Capture the cell that displays the provided text and extract its (X, Y) central coordinate. 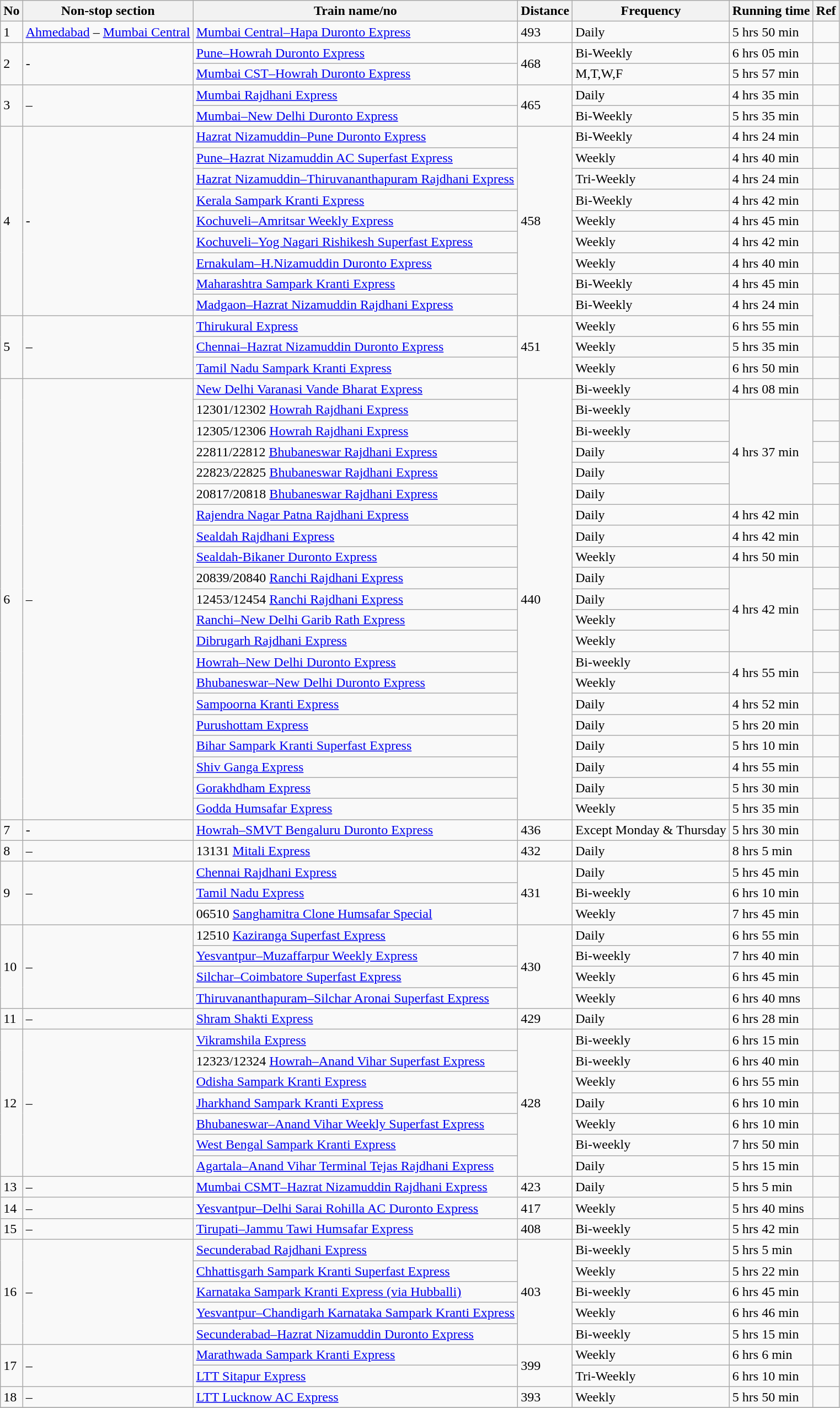
12453/12454 Ranchi Rajdhani Express (355, 599)
Hazrat Nizamuddin–Thiruvananthapuram Rajdhani Express (355, 179)
Yesvantpur–Chandigarh Karnataka Sampark Kranti Express (355, 1313)
493 (545, 32)
17 (12, 1366)
Chennai Rajdhani Express (355, 872)
5 hrs 57 min (771, 74)
15 (12, 1229)
7 hrs 40 min (771, 956)
5 (12, 347)
431 (545, 893)
No (12, 11)
Running time (771, 11)
Secunderabad–Hazrat Nizamuddin Duronto Express (355, 1334)
Sampoorna Kranti Express (355, 704)
Chennai–Hazrat Nizamuddin Duronto Express (355, 347)
LTT Sitapur Express (355, 1376)
Pune–Howrah Duronto Express (355, 53)
Ahmedabad – Mumbai Central (108, 32)
430 (545, 967)
465 (545, 105)
M,T,W,F (651, 74)
4 hrs 52 min (771, 704)
Sealdah Rajdhani Express (355, 536)
Gorakhdham Express (355, 788)
Maharashtra Sampark Kranti Express (355, 284)
7 hrs 50 min (771, 1145)
West Bengal Sampark Kranti Express (355, 1145)
9 (12, 893)
20839/20840 Ranchi Rajdhani Express (355, 578)
Frequency (651, 11)
7 hrs 45 min (771, 914)
436 (545, 830)
2 (12, 63)
Rajendra Nagar Patna Rajdhani Express (355, 515)
6 hrs 50 min (771, 368)
Ranchi–New Delhi Garib Rath Express (355, 620)
8 (12, 851)
Yesvantpur–Delhi Sarai Rohilla AC Duronto Express (355, 1208)
451 (545, 347)
428 (545, 1103)
Godda Humsafar Express (355, 809)
Tamil Nadu Express (355, 893)
4 (12, 221)
5 hrs 40 mins (771, 1208)
Shiv Ganga Express (355, 767)
440 (545, 599)
Bihar Sampark Kranti Superfast Express (355, 746)
New Delhi Varanasi Vande Bharat Express (355, 389)
Tirupati–Jammu Tawi Humsafar Express (355, 1229)
468 (545, 63)
12 (12, 1103)
18 (12, 1397)
4 hrs 08 min (771, 389)
458 (545, 221)
8 hrs 5 min (771, 851)
20817/20818 Bhubaneswar Rajdhani Express (355, 494)
Purushottam Express (355, 725)
6 hrs 46 min (771, 1313)
Mumbai Central–Hapa Duronto Express (355, 32)
Bhubaneswar–New Delhi Duronto Express (355, 683)
Non-stop section (108, 11)
Thiruvananthapuram–Silchar Aronai Superfast Express (355, 998)
403 (545, 1292)
6 hrs 6 min (771, 1355)
Sealdah-Bikaner Duronto Express (355, 557)
Dibrugarh Rajdhani Express (355, 641)
Kochuveli–Amritsar Weekly Express (355, 221)
14 (12, 1208)
12301/12302 Howrah Rajdhani Express (355, 410)
11 (12, 1019)
4 hrs 50 min (771, 557)
3 (12, 105)
13131 Mitali Express (355, 851)
Silchar–Coimbatore Superfast Express (355, 977)
Ernakulam–H.Nizamuddin Duronto Express (355, 263)
423 (545, 1187)
Karnataka Sampark Kranti Express (via Hubballi) (355, 1292)
Marathwada Sampark Kranti Express (355, 1355)
5 hrs 10 min (771, 746)
Howrah–New Delhi Duronto Express (355, 662)
Thirukural Express (355, 326)
Ref (826, 11)
Bhubaneswar–Anand Vihar Weekly Superfast Express (355, 1124)
429 (545, 1019)
4 hrs 37 min (771, 452)
417 (545, 1208)
22823/22825 Bhubaneswar Rajdhani Express (355, 473)
LTT Lucknow AC Express (355, 1397)
6 hrs 05 min (771, 53)
10 (12, 967)
Train name/no (355, 11)
Except Monday & Thursday (651, 830)
Mumbai Rajdhani Express (355, 95)
Mumbai CST–Howrah Duronto Express (355, 74)
Vikramshila Express (355, 1040)
393 (545, 1397)
Tamil Nadu Sampark Kranti Express (355, 368)
1 (12, 32)
6 hrs 40 mns (771, 998)
6 (12, 599)
5 hrs 22 min (771, 1271)
22811/22812 Bhubaneswar Rajdhani Express (355, 452)
13 (12, 1187)
Yesvantpur–Muzaffarpur Weekly Express (355, 956)
6 hrs 40 min (771, 1061)
12323/12324 Howrah–Anand Vihar Superfast Express (355, 1061)
06510 Sanghamitra Clone Humsafar Special (355, 914)
16 (12, 1292)
Mumbai CSMT–Hazrat Nizamuddin Rajdhani Express (355, 1187)
Chhattisgarh Sampark Kranti Superfast Express (355, 1271)
Shram Shakti Express (355, 1019)
Pune–Hazrat Nizamuddin AC Superfast Express (355, 158)
4 hrs 35 min (771, 95)
Agartala–Anand Vihar Terminal Tejas Rajdhani Express (355, 1166)
6 hrs 28 min (771, 1019)
432 (545, 851)
12510 Kaziranga Superfast Express (355, 935)
6 hrs 15 min (771, 1040)
Hazrat Nizamuddin–Pune Duronto Express (355, 137)
Mumbai–New Delhi Duronto Express (355, 116)
Kerala Sampark Kranti Express (355, 200)
Howrah–SMVT Bengaluru Duronto Express (355, 830)
5 hrs 20 min (771, 725)
Secunderabad Rajdhani Express (355, 1250)
7 (12, 830)
12305/12306 Howrah Rajdhani Express (355, 431)
Odisha Sampark Kranti Express (355, 1082)
Distance (545, 11)
Kochuveli–Yog Nagari Rishikesh Superfast Express (355, 242)
5 hrs 45 min (771, 872)
5 hrs 42 min (771, 1229)
399 (545, 1366)
Jharkhand Sampark Kranti Express (355, 1103)
Madgaon–Hazrat Nizamuddin Rajdhani Express (355, 305)
408 (545, 1229)
